Return the [x, y] coordinate for the center point of the cell that contains the specified text.  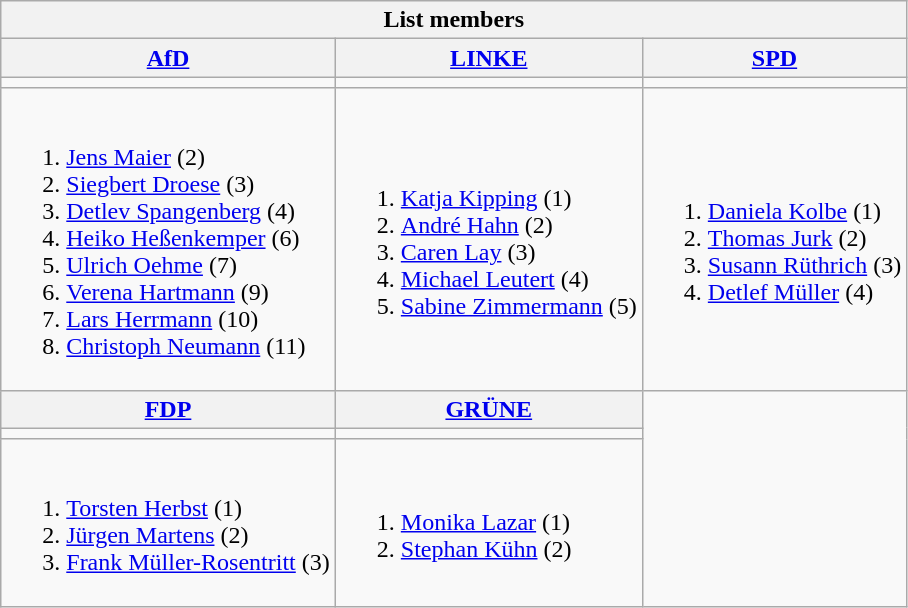
Katja Kipping (1)André Hahn (2)Caren Lay (3)Michael Leutert (4)Sabine Zimmermann (5) [488, 239]
Monika Lazar (1)Stephan Kühn (2) [488, 522]
AfD [168, 58]
Torsten Herbst (1)Jürgen Martens (2)Frank Müller-Rosentritt (3) [168, 522]
GRÜNE [488, 409]
SPD [774, 58]
LINKE [488, 58]
FDP [168, 409]
List members [454, 20]
Daniela Kolbe (1)Thomas Jurk (2)Susann Rüthrich (3)Detlef Müller (4) [774, 239]
